Locate the cell with the specified text and output its [X, Y] center coordinate. 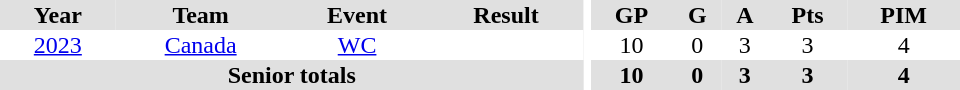
WC [358, 45]
Canada [201, 45]
Result [506, 15]
Event [358, 15]
G [698, 15]
PIM [904, 15]
Senior totals [292, 75]
GP [631, 15]
Year [58, 15]
Team [201, 15]
A [745, 15]
2023 [58, 45]
Pts [808, 15]
